Locate the cell with the specified text and output its [x, y] center coordinate. 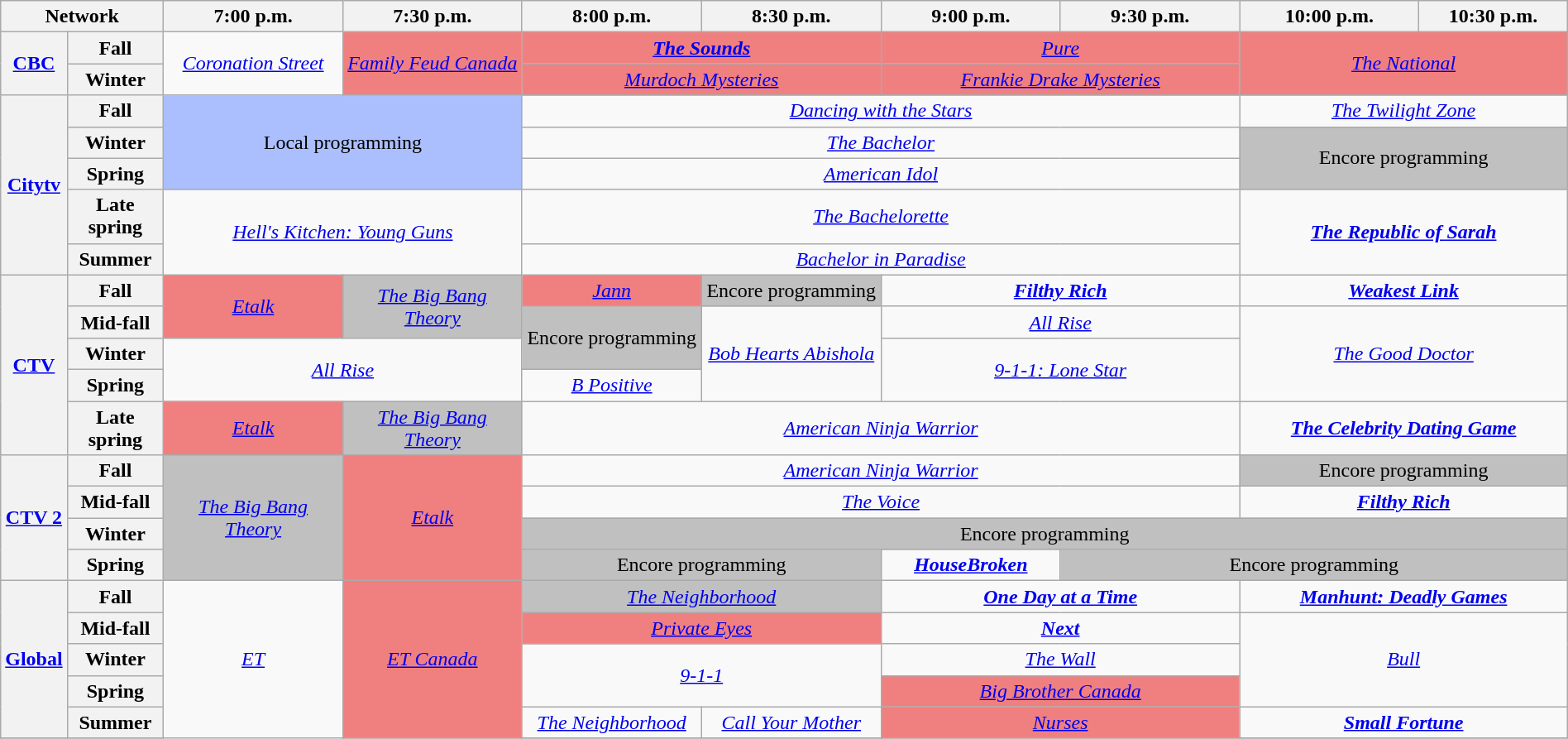
7:30 p.m. [432, 17]
10:30 p.m. [1494, 17]
9:00 p.m. [971, 17]
Global [34, 660]
Frankie Drake Mysteries [1060, 79]
Private Eyes [701, 628]
Murdoch Mysteries [701, 79]
Pure [1060, 48]
9-1-1: Lone Star [1060, 369]
CBC [34, 64]
American Idol [881, 174]
Family Feud Canada [432, 64]
Dancing with the Stars [881, 111]
Bob Hearts Abishola [791, 353]
Citytv [34, 185]
B Positive [612, 385]
9:30 p.m. [1150, 17]
Coronation Street [253, 64]
7:00 p.m. [253, 17]
Call Your Mother [791, 722]
The Voice [881, 502]
The Wall [1060, 660]
The Sounds [701, 48]
Bachelor in Paradise [881, 259]
CTV 2 [34, 518]
The Twilight Zone [1403, 111]
HouseBroken [971, 565]
Local programming [342, 142]
The Bachelorette [881, 217]
Hell's Kitchen: Young Guns [342, 232]
8:30 p.m. [791, 17]
Jann [612, 290]
Network [83, 17]
10:00 p.m. [1330, 17]
Manhunt: Deadly Games [1403, 597]
ET Canada [432, 660]
The Good Doctor [1403, 353]
CTV [34, 364]
Nurses [1060, 722]
The Bachelor [881, 142]
Big Brother Canada [1060, 691]
9-1-1 [701, 675]
The Republic of Sarah [1403, 232]
Small Fortune [1403, 722]
Bull [1403, 660]
8:00 p.m. [612, 17]
The Celebrity Dating Game [1403, 427]
One Day at a Time [1060, 597]
The National [1403, 64]
ET [253, 660]
Next [1060, 628]
Weakest Link [1403, 290]
